Search for the cell housing the specified text and yield its (X, Y) center coordinate. 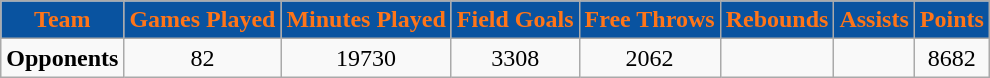
2062 (650, 58)
3308 (515, 58)
Free Throws (650, 20)
82 (202, 58)
Team (62, 20)
Field Goals (515, 20)
Games Played (202, 20)
19730 (366, 58)
Points (952, 20)
Rebounds (777, 20)
8682 (952, 58)
Minutes Played (366, 20)
Opponents (62, 58)
Assists (874, 20)
